From the cell containing the given text, extract its center point as (X, Y) coordinate. 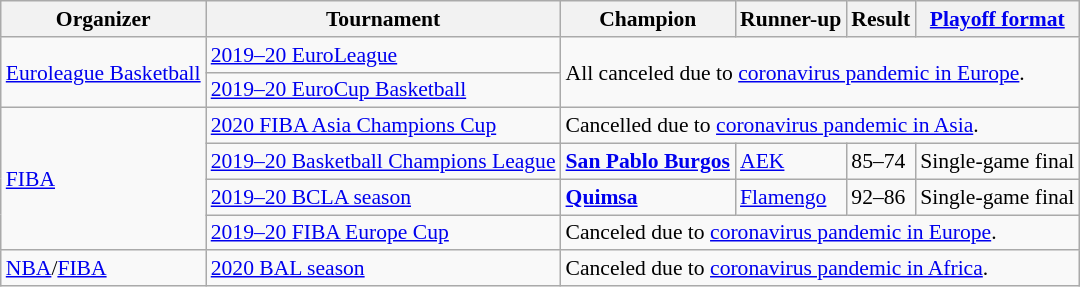
Result (880, 19)
NBA/FIBA (104, 269)
Organizer (104, 19)
2020 FIBA Asia Champions Cup (384, 126)
Euroleague Basketball (104, 72)
Champion (648, 19)
Tournament (384, 19)
Cancelled due to coronavirus pandemic in Asia. (820, 126)
2019–20 EuroLeague (384, 55)
Flamengo (790, 197)
All canceled due to coronavirus pandemic in Europe. (820, 72)
Runner-up (790, 19)
AEK (790, 162)
Quimsa (648, 197)
Canceled due to coronavirus pandemic in Europe. (820, 233)
2019–20 FIBA Europe Cup (384, 233)
San Pablo Burgos (648, 162)
2019–20 EuroCup Basketball (384, 90)
92–86 (880, 197)
FIBA (104, 179)
Canceled due to coronavirus pandemic in Africa. (820, 269)
2020 BAL season (384, 269)
85–74 (880, 162)
Playoff format (997, 19)
2019–20 Basketball Champions League (384, 162)
2019–20 BCLA season (384, 197)
